Extract the (x, y) coordinate from the center of the cell holding the provided text.  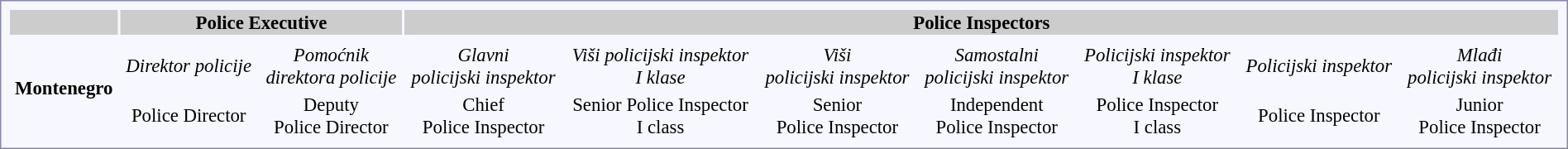
Policijski inspektor (1319, 66)
Police Executive (261, 22)
Samostalnipolicijski inspektor (997, 66)
Montenegro (64, 88)
Viši policijski inspektorI klase (660, 66)
Mlađipolicijski inspektor (1480, 66)
SeniorPolice Inspector (838, 116)
ChiefPolice Inspector (484, 116)
Police Director (189, 116)
Police Inspectors (982, 22)
Pomoćnikdirektora policije (331, 66)
JuniorPolice Inspector (1480, 116)
Višipolicijski inspektor (838, 66)
DeputyPolice Director (331, 116)
Senior Police InspectorI class (660, 116)
IndependentPolice Inspector (997, 116)
Glavnipolicijski inspektor (484, 66)
Police Inspector (1319, 116)
Policijski inspektorI klase (1157, 66)
Police InspectorI class (1157, 116)
Direktor policije (189, 66)
